Output the [x, y] coordinate of the center of the cell containing the given text.  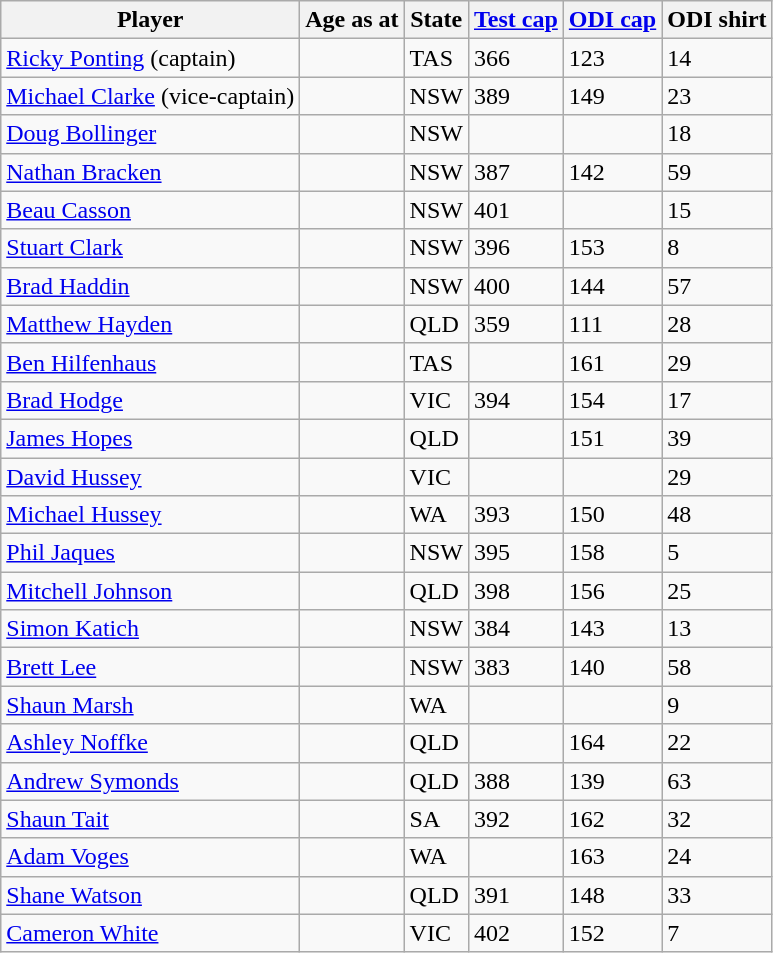
25 [717, 591]
143 [612, 629]
5 [717, 553]
393 [516, 515]
142 [612, 172]
23 [717, 96]
32 [717, 819]
395 [516, 553]
Phil Jaques [150, 553]
24 [717, 857]
Michael Hussey [150, 515]
22 [717, 743]
Stuart Clark [150, 248]
163 [612, 857]
392 [516, 819]
ODI cap [612, 20]
Simon Katich [150, 629]
14 [717, 58]
13 [717, 629]
ODI shirt [717, 20]
58 [717, 667]
Michael Clarke (vice-captain) [150, 96]
15 [717, 210]
8 [717, 248]
366 [516, 58]
151 [612, 438]
Shane Watson [150, 895]
Ashley Noffke [150, 743]
387 [516, 172]
Beau Casson [150, 210]
144 [612, 286]
Andrew Symonds [150, 781]
152 [612, 933]
394 [516, 400]
156 [612, 591]
Brad Haddin [150, 286]
59 [717, 172]
153 [612, 248]
57 [717, 286]
148 [612, 895]
Brad Hodge [150, 400]
396 [516, 248]
391 [516, 895]
7 [717, 933]
Player [150, 20]
158 [612, 553]
18 [717, 134]
Nathan Bracken [150, 172]
149 [612, 96]
Ricky Ponting (captain) [150, 58]
David Hussey [150, 477]
123 [612, 58]
388 [516, 781]
111 [612, 324]
James Hopes [150, 438]
Ben Hilfenhaus [150, 362]
28 [717, 324]
33 [717, 895]
150 [612, 515]
48 [717, 515]
Matthew Hayden [150, 324]
383 [516, 667]
17 [717, 400]
Age as at [352, 20]
Test cap [516, 20]
Brett Lee [150, 667]
State [436, 20]
400 [516, 286]
154 [612, 400]
139 [612, 781]
Adam Voges [150, 857]
39 [717, 438]
401 [516, 210]
Cameron White [150, 933]
140 [612, 667]
161 [612, 362]
398 [516, 591]
Mitchell Johnson [150, 591]
9 [717, 705]
Doug Bollinger [150, 134]
63 [717, 781]
Shaun Marsh [150, 705]
389 [516, 96]
402 [516, 933]
Shaun Tait [150, 819]
164 [612, 743]
359 [516, 324]
162 [612, 819]
SA [436, 819]
384 [516, 629]
